Provide the [x, y] coordinate of the cell's center where the given text is located.  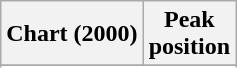
Chart (2000) [72, 34]
Peakposition [189, 34]
